Capture the cell that displays the provided text and extract its (X, Y) central coordinate. 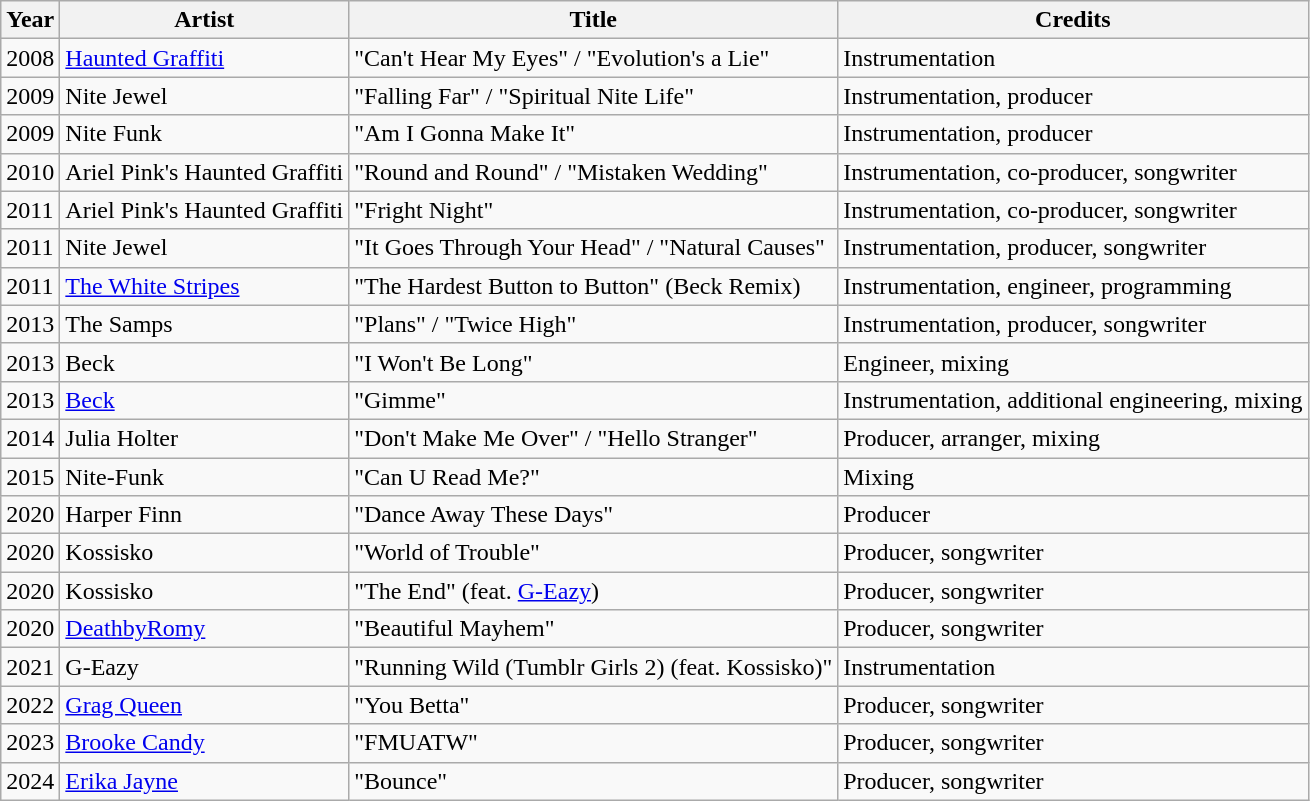
Instrumentation, engineer, programming (1073, 286)
2010 (30, 172)
2024 (30, 781)
Haunted Graffiti (204, 58)
"Am I Gonna Make It" (594, 134)
"I Won't Be Long" (594, 362)
2008 (30, 58)
"World of Trouble" (594, 553)
Mixing (1073, 477)
Instrumentation, additional engineering, mixing (1073, 400)
Brooke Candy (204, 743)
"Gimme" (594, 400)
The White Stripes (204, 286)
2022 (30, 705)
G-Eazy (204, 667)
"Don't Make Me Over" / "Hello Stranger" (594, 438)
Title (594, 20)
"Can't Hear My Eyes" / "Evolution's a Lie" (594, 58)
2015 (30, 477)
"Fright Night" (594, 210)
Nite Funk (204, 134)
Grag Queen (204, 705)
Year (30, 20)
The Samps (204, 324)
"Running Wild (Tumblr Girls 2) (feat. Kossisko)" (594, 667)
2014 (30, 438)
"Bounce" (594, 781)
Erika Jayne (204, 781)
Julia Holter (204, 438)
Nite-Funk (204, 477)
"The End" (feat. G-Eazy) (594, 591)
Producer, arranger, mixing (1073, 438)
"Dance Away These Days" (594, 515)
"Beautiful Mayhem" (594, 629)
"You Betta" (594, 705)
"Plans" / "Twice High" (594, 324)
2021 (30, 667)
Producer (1073, 515)
2023 (30, 743)
Engineer, mixing (1073, 362)
Harper Finn (204, 515)
"Can U Read Me?" (594, 477)
"Falling Far" / "Spiritual Nite Life" (594, 96)
"The Hardest Button to Button" (Beck Remix) (594, 286)
"Round and Round" / "Mistaken Wedding" (594, 172)
DeathbyRomy (204, 629)
"It Goes Through Your Head" / "Natural Causes" (594, 248)
Credits (1073, 20)
"FMUATW" (594, 743)
Artist (204, 20)
